From the cell containing the given text, extract its center point as (X, Y) coordinate. 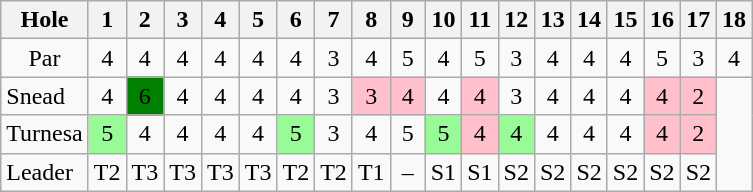
7 (334, 20)
13 (552, 20)
12 (516, 20)
9 (408, 20)
15 (625, 20)
Turnesa (45, 134)
Hole (45, 20)
18 (734, 20)
16 (662, 20)
10 (443, 20)
14 (589, 20)
Snead (45, 96)
– (408, 172)
17 (698, 20)
8 (371, 20)
Par (45, 58)
11 (480, 20)
Leader (45, 172)
1 (107, 20)
T1 (371, 172)
